Capture the cell that displays the provided text and extract its (X, Y) central coordinate. 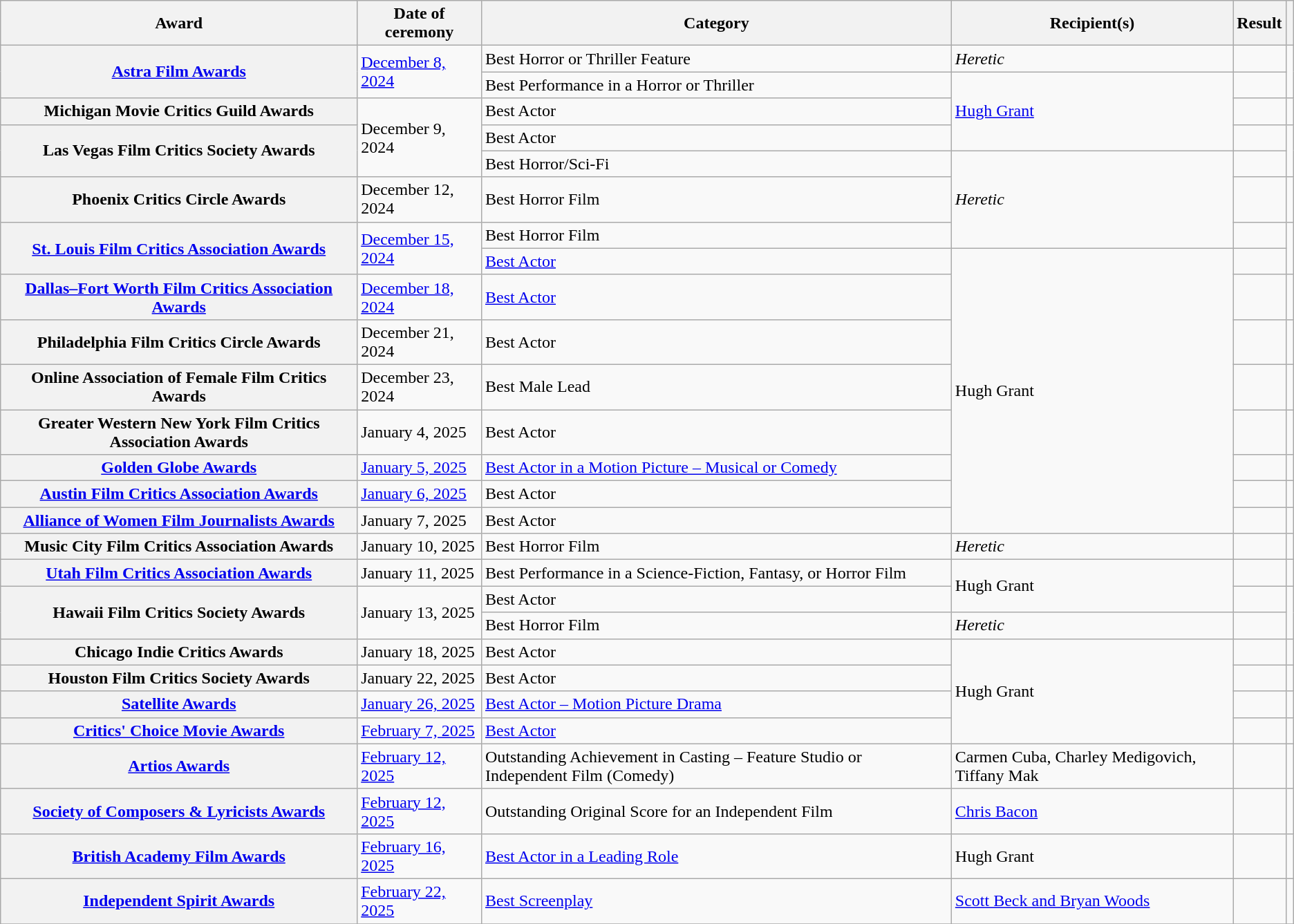
December 15, 2024 (420, 248)
Astra Film Awards (179, 72)
Phoenix Critics Circle Awards (179, 199)
January 6, 2025 (420, 494)
Greater Western New York Film Critics Association Awards (179, 431)
Scott Beck and Bryan Woods (1092, 901)
Best Screenplay (716, 901)
February 22, 2025 (420, 901)
Category (716, 23)
Best Male Lead (716, 387)
December 12, 2024 (420, 199)
January 13, 2025 (420, 612)
Alliance of Women Film Journalists Awards (179, 520)
Best Actor in a Motion Picture – Musical or Comedy (716, 468)
Philadelphia Film Critics Circle Awards (179, 341)
Independent Spirit Awards (179, 901)
Michigan Movie Critics Guild Awards (179, 111)
Award (179, 23)
December 8, 2024 (420, 72)
Best Horror or Thriller Feature (716, 59)
February 16, 2025 (420, 856)
December 23, 2024 (420, 387)
Chicago Indie Critics Awards (179, 652)
Satellite Awards (179, 704)
December 18, 2024 (420, 297)
Society of Composers & Lyricists Awards (179, 811)
Best Actor in a Leading Role (716, 856)
Recipient(s) (1092, 23)
Best Performance in a Science-Fiction, Fantasy, or Horror Film (716, 573)
January 10, 2025 (420, 547)
Online Association of Female Film Critics Awards (179, 387)
Outstanding Original Score for an Independent Film (716, 811)
Houston Film Critics Society Awards (179, 678)
January 4, 2025 (420, 431)
January 7, 2025 (420, 520)
Utah Film Critics Association Awards (179, 573)
December 9, 2024 (420, 138)
Artios Awards (179, 766)
January 26, 2025 (420, 704)
February 7, 2025 (420, 730)
Las Vegas Film Critics Society Awards (179, 151)
Austin Film Critics Association Awards (179, 494)
Critics' Choice Movie Awards (179, 730)
January 5, 2025 (420, 468)
Best Actor – Motion Picture Drama (716, 704)
Golden Globe Awards (179, 468)
Best Horror/Sci-Fi (716, 164)
Hawaii Film Critics Society Awards (179, 612)
January 22, 2025 (420, 678)
British Academy Film Awards (179, 856)
January 11, 2025 (420, 573)
January 18, 2025 (420, 652)
Outstanding Achievement in Casting – Feature Studio or Independent Film (Comedy) (716, 766)
St. Louis Film Critics Association Awards (179, 248)
Music City Film Critics Association Awards (179, 547)
Chris Bacon (1092, 811)
Carmen Cuba, Charley Medigovich, Tiffany Mak (1092, 766)
December 21, 2024 (420, 341)
Result (1259, 23)
Date of ceremony (420, 23)
Best Performance in a Horror or Thriller (716, 85)
Dallas–Fort Worth Film Critics Association Awards (179, 297)
